For the text-containing cell, return its midpoint in (X, Y) coordinate format. 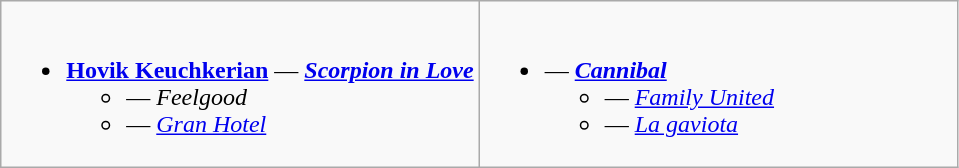
Hovik Keuchkerian — Scorpion in Love — Feelgood — Gran Hotel (240, 84)
— Cannibal — Family United — La gaviota (718, 84)
